Return [X, Y] of the center of cell containing provided text 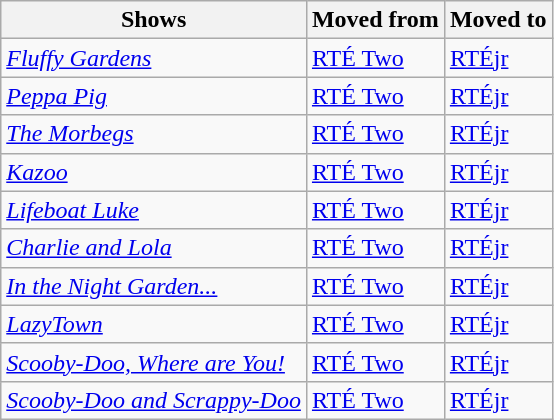
In the Night Garden... [154, 286]
Scooby-Doo and Scrappy-Doo [154, 400]
Moved from [375, 20]
Lifeboat Luke [154, 210]
Charlie and Lola [154, 248]
Scooby-Doo, Where are You! [154, 362]
The Morbegs [154, 134]
Shows [154, 20]
LazyTown [154, 324]
Fluffy Gardens [154, 58]
Peppa Pig [154, 96]
Moved to [498, 20]
Kazoo [154, 172]
